Extract the (x, y) coordinate from the center of the cell holding the provided text.  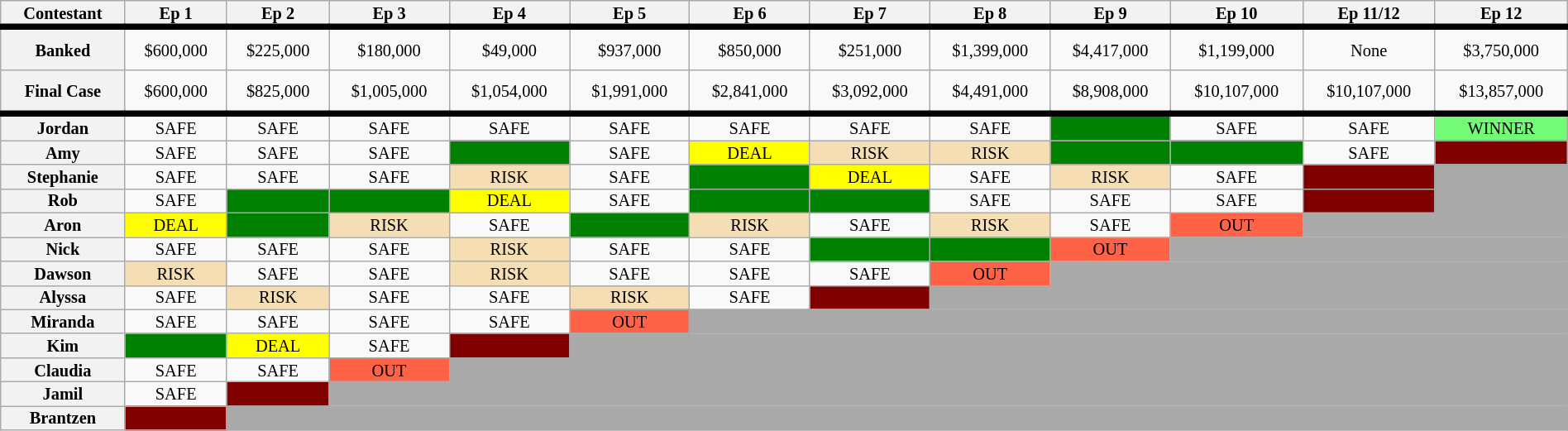
Ep 8 (991, 13)
Ep 7 (870, 13)
$8,908,000 (1110, 92)
Ep 2 (278, 13)
$825,000 (278, 92)
$49,000 (509, 48)
$1,399,000 (991, 48)
$180,000 (389, 48)
Brantzen (63, 417)
None (1369, 48)
$4,491,000 (991, 92)
Dawson (63, 273)
Ep 6 (749, 13)
WINNER (1501, 127)
Miranda (63, 321)
Ep 4 (509, 13)
Kim (63, 346)
Stephanie (63, 177)
Jordan (63, 127)
Ep 12 (1501, 13)
$4,417,000 (1110, 48)
Banked (63, 48)
Final Case (63, 92)
Contestant (63, 13)
Claudia (63, 369)
Aron (63, 225)
$2,841,000 (749, 92)
$850,000 (749, 48)
Ep 3 (389, 13)
Ep 1 (175, 13)
$3,750,000 (1501, 48)
$1,005,000 (389, 92)
Ep 10 (1236, 13)
Ep 9 (1110, 13)
$251,000 (870, 48)
$937,000 (630, 48)
$1,199,000 (1236, 48)
$1,054,000 (509, 92)
Rob (63, 200)
$3,092,000 (870, 92)
Ep 11/12 (1369, 13)
Jamil (63, 394)
$225,000 (278, 48)
Nick (63, 248)
Amy (63, 152)
$13,857,000 (1501, 92)
$1,991,000 (630, 92)
Alyssa (63, 298)
Ep 5 (630, 13)
